Extract the [X, Y] coordinate from the center of the cell holding the provided text.  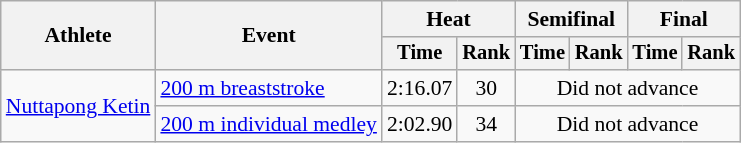
Nuttapong Ketin [78, 106]
30 [486, 88]
200 m breaststroke [268, 88]
Athlete [78, 36]
Final [684, 19]
Heat [448, 19]
2:16.07 [420, 88]
Event [268, 36]
2:02.90 [420, 124]
200 m individual medley [268, 124]
34 [486, 124]
Semifinal [571, 19]
